For the text-containing cell, return its midpoint in (x, y) coordinate format. 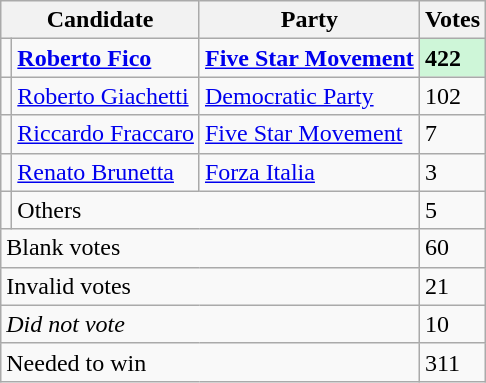
60 (452, 248)
Riccardo Fraccaro (106, 134)
Needed to win (210, 362)
Roberto Fico (106, 58)
5 (452, 210)
Party (309, 20)
21 (452, 286)
7 (452, 134)
Invalid votes (210, 286)
Roberto Giachetti (106, 96)
102 (452, 96)
Others (216, 210)
Did not vote (210, 324)
311 (452, 362)
10 (452, 324)
Renato Brunetta (106, 172)
Democratic Party (309, 96)
Forza Italia (309, 172)
422 (452, 58)
Votes (452, 20)
3 (452, 172)
Candidate (100, 20)
Blank votes (210, 248)
